Determine the (X, Y) coordinate at the center of the cell enclosing the given text.  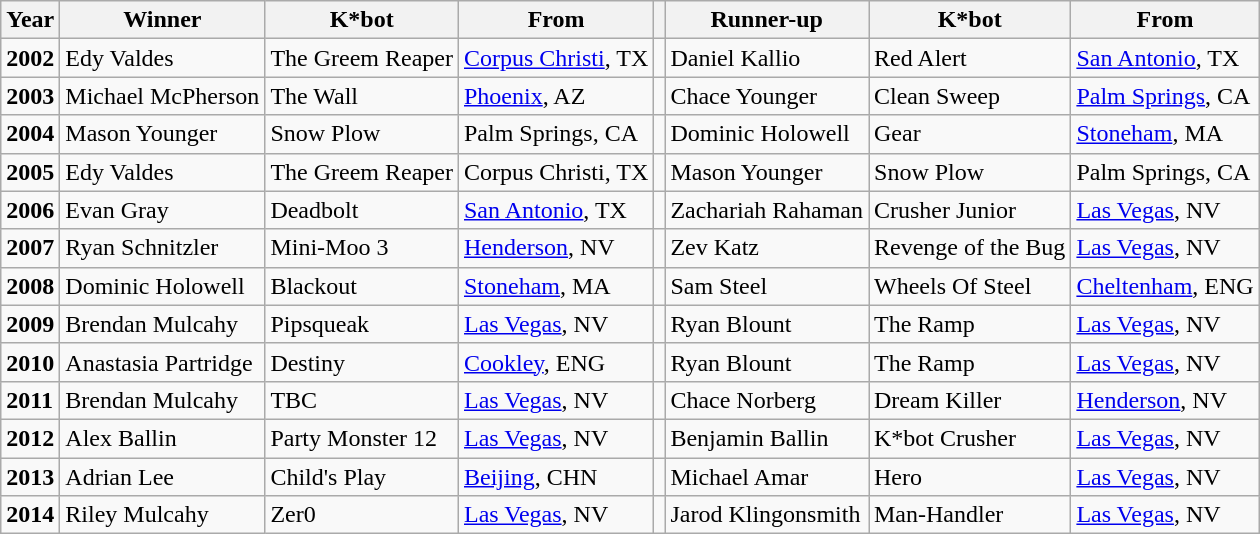
Man-Handler (969, 515)
Zachariah Rahaman (767, 210)
Hero (969, 477)
2010 (30, 362)
2014 (30, 515)
Red Alert (969, 58)
2013 (30, 477)
Year (30, 20)
2012 (30, 438)
Phoenix, AZ (556, 96)
2008 (30, 286)
Zer0 (362, 515)
Mini-Moo 3 (362, 248)
Alex Ballin (162, 438)
Anastasia Partridge (162, 362)
Clean Sweep (969, 96)
Cheltenham, ENG (1165, 286)
Jarod Klingonsmith (767, 515)
2007 (30, 248)
Wheels Of Steel (969, 286)
Deadbolt (362, 210)
Pipsqueak (362, 324)
2005 (30, 172)
2002 (30, 58)
2009 (30, 324)
Chace Norberg (767, 400)
Destiny (362, 362)
Michael McPherson (162, 96)
Party Monster 12 (362, 438)
Runner-up (767, 20)
Zev Katz (767, 248)
Ryan Schnitzler (162, 248)
Revenge of the Bug (969, 248)
Benjamin Ballin (767, 438)
Crusher Junior (969, 210)
Cookley, ENG (556, 362)
2004 (30, 134)
Evan Gray (162, 210)
Adrian Lee (162, 477)
Dream Killer (969, 400)
Child's Play (362, 477)
Michael Amar (767, 477)
Chace Younger (767, 96)
Blackout (362, 286)
Beijing, CHN (556, 477)
Gear (969, 134)
2011 (30, 400)
Riley Mulcahy (162, 515)
Sam Steel (767, 286)
2003 (30, 96)
The Wall (362, 96)
2006 (30, 210)
Winner (162, 20)
K*bot Crusher (969, 438)
Daniel Kallio (767, 58)
TBC (362, 400)
